From the cell containing the given text, extract its center point as [X, Y] coordinate. 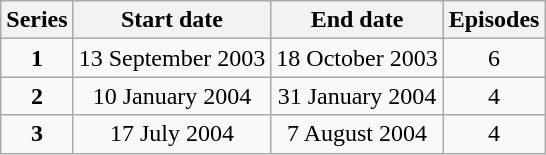
Start date [172, 20]
7 August 2004 [357, 134]
Series [37, 20]
17 July 2004 [172, 134]
10 January 2004 [172, 96]
13 September 2003 [172, 58]
Episodes [494, 20]
18 October 2003 [357, 58]
2 [37, 96]
End date [357, 20]
1 [37, 58]
31 January 2004 [357, 96]
3 [37, 134]
6 [494, 58]
